Output the [X, Y] coordinate of the center of the cell containing the given text.  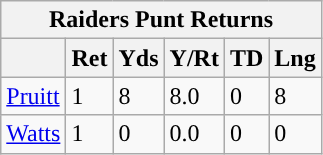
Raiders Punt Returns [162, 20]
Ret [90, 58]
Lng [295, 58]
TD [246, 58]
Watts [34, 134]
8.0 [194, 96]
Y/Rt [194, 58]
Yds [138, 58]
0.0 [194, 134]
Pruitt [34, 96]
